Output the (X, Y) coordinate of the center of the cell containing the given text.  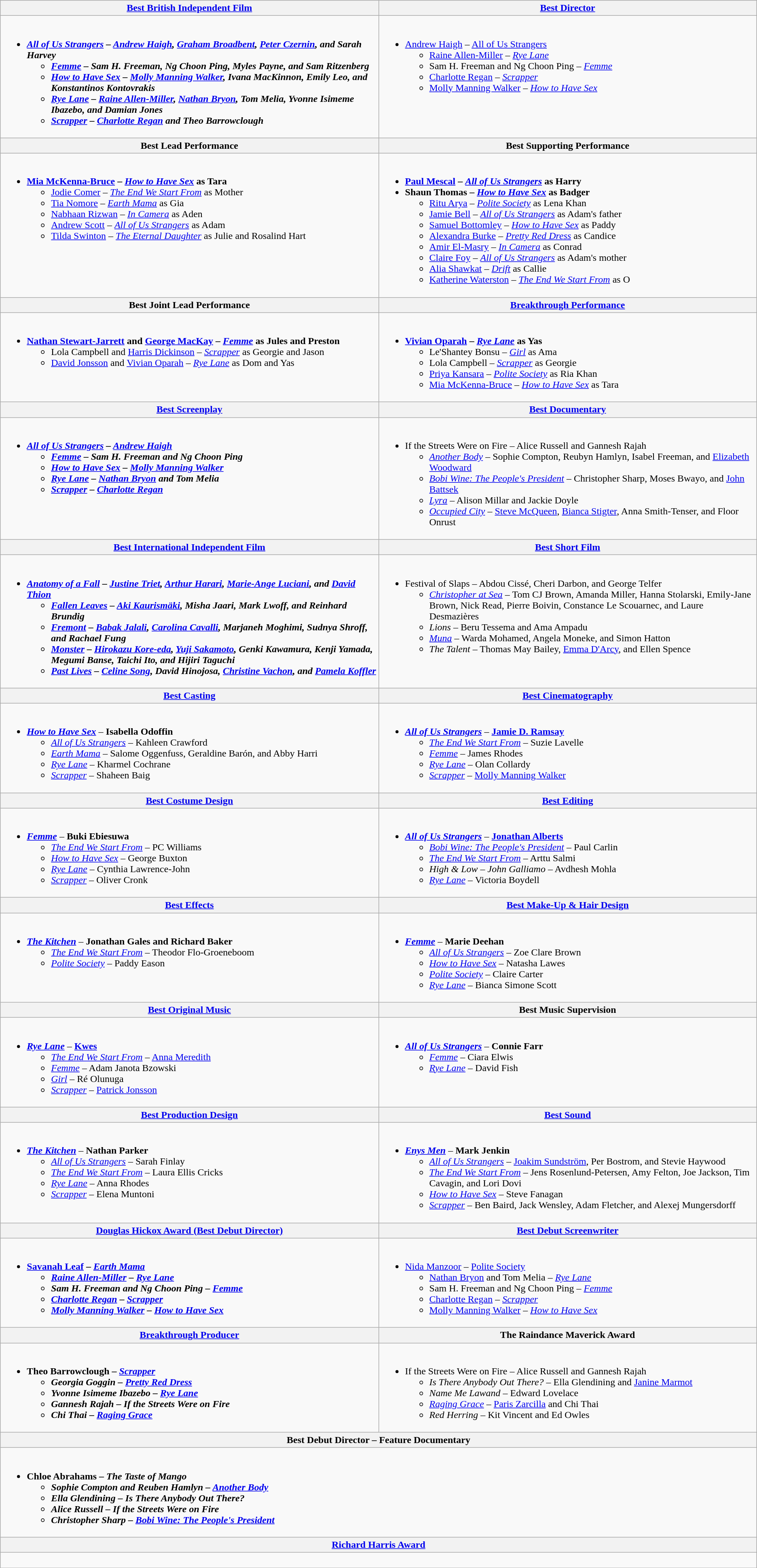
Best Screenplay (189, 410)
Rye Lane – KwesThe End We Start From – Anna MeredithFemme – Adam Janota BzowskiGirl – Ré OlunugaScrapper – Patrick Jonsson (189, 1063)
Best Production Design (189, 1115)
Douglas Hickox Award (Best Debut Director) (189, 1230)
Best Effects (189, 905)
Best British Independent Film (189, 8)
The Raindance Maverick Award (568, 1335)
Best Documentary (568, 410)
The Kitchen – Nathan ParkerAll of Us Strangers – Sarah FinlayThe End We Start From – Laura Ellis CricksRye Lane – Anna RhodesScrapper – Elena Muntoni (189, 1173)
Best International Independent Film (189, 547)
Femme – Buki EbiesuwaThe End We Start From – PC WilliamsHow to Have Sex – George BuxtonRye Lane – Cynthia Lawrence-JohnScrapper – Oliver Cronk (189, 853)
Best Short Film (568, 547)
Best Music Supervision (568, 1010)
All of Us Strangers – Jamie D. RamsayThe End We Start From – Suzie LavelleFemme – James RhodesRye Lane – Olan CollardyScrapper – Molly Manning Walker (568, 748)
Best Casting (189, 695)
Best Debut Director – Feature Documentary (378, 1440)
Best Make-Up & Hair Design (568, 905)
The Kitchen – Jonathan Gales and Richard BakerThe End We Start From – Theodor Flo-GroeneboomPolite Society – Paddy Eason (189, 957)
Best Editing (568, 800)
Best Joint Lead Performance (189, 305)
Best Supporting Performance (568, 146)
Best Sound (568, 1115)
All of Us Strangers – Connie FarrFemme – Ciara ElwisRye Lane – David Fish (568, 1063)
Best Costume Design (189, 800)
Best Cinematography (568, 695)
Richard Harris Award (378, 1545)
Breakthrough Performance (568, 305)
Best Director (568, 8)
Best Lead Performance (189, 146)
Best Original Music (189, 1010)
Best Debut Screenwriter (568, 1230)
Femme – Marie DeehanAll of Us Strangers – Zoe Clare BrownHow to Have Sex – Natasha LawesPolite Society – Claire CarterRye Lane – Bianca Simone Scott (568, 957)
Breakthrough Producer (189, 1335)
